Scan for the cell matching the given text and deliver its [x, y] coordinate at center. 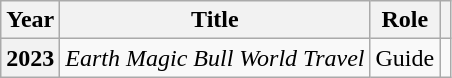
Guide [405, 58]
2023 [30, 58]
Earth Magic Bull World Travel [215, 58]
Role [405, 20]
Year [30, 20]
Title [215, 20]
